Determine the [x, y] coordinate at the center of the cell enclosing the given text.  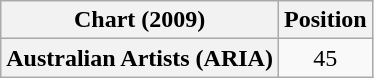
45 [325, 58]
Chart (2009) [140, 20]
Australian Artists (ARIA) [140, 58]
Position [325, 20]
